Scan for the cell matching the given text and deliver its (x, y) coordinate at center. 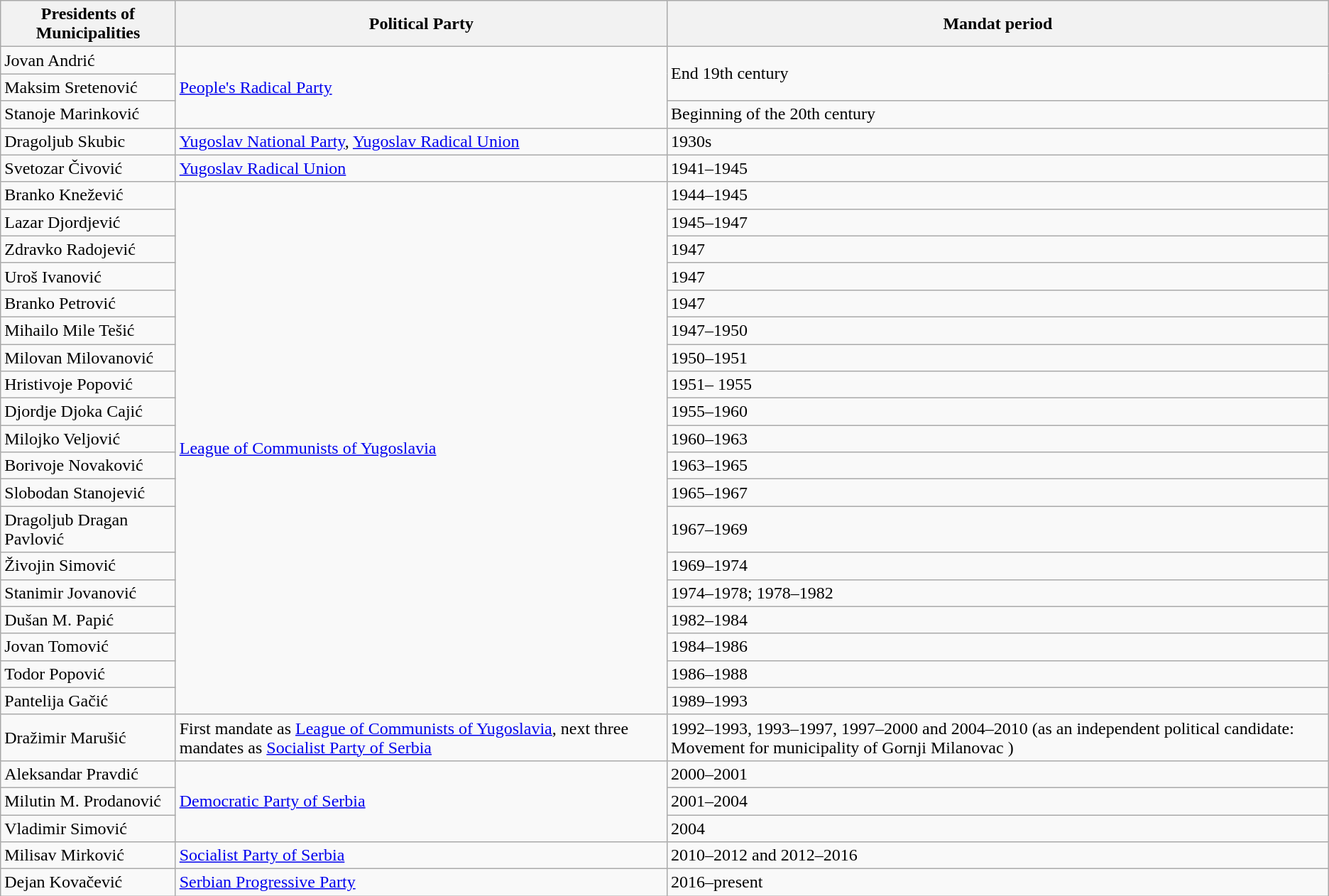
Beginning of the 20th century (998, 114)
First mandate as League of Communists of Yugoslavia, next three mandates as Socialist Party of Serbia (421, 737)
Stanimir Jovanović (88, 593)
Mihailo Mile Tešić (88, 330)
1945–1947 (998, 222)
Djordje Djoka Cajić (88, 412)
1951– 1955 (998, 385)
Socialist Party of Serbia (421, 856)
Hristivoje Popović (88, 385)
1930s (998, 141)
Pantelija Gačić (88, 701)
Branko Petrović (88, 303)
Dušan M. Papić (88, 620)
Dražimir Marušić (88, 737)
Dejan Kovačević (88, 883)
Maksim Sretenović (88, 87)
1963–1965 (998, 466)
Borivoje Novaković (88, 466)
End 19th century (998, 74)
Serbian Progressive Party (421, 883)
1992–1993, 1993–1997, 1997–2000 and 2004–2010 (as an independent political candidate: Movement for municipality of Gornji Milanovac ) (998, 737)
2000–2001 (998, 774)
1950–1951 (998, 357)
1944–1945 (998, 195)
Milovan Milovanović (88, 357)
Todor Popović (88, 674)
Milisav Mirković (88, 856)
1986–1988 (998, 674)
Milojko Veljović (88, 439)
Jovan Tomović (88, 647)
Presidents of Municipalities (88, 24)
1969–1974 (998, 566)
1984–1986 (998, 647)
1955–1960 (998, 412)
Milutin M. Prodanović (88, 801)
League of Communists of Yugoslavia (421, 448)
Democratic Party of Serbia (421, 801)
Slobodan Stanojević (88, 493)
Dragoljub Dragan Pavlović (88, 530)
Political Party (421, 24)
Svetozar Čivović (88, 168)
2001–2004 (998, 801)
Yugoslav National Party, Yugoslav Radical Union (421, 141)
Vladimir Simović (88, 829)
2016–present (998, 883)
Aleksandar Pravdić (88, 774)
1965–1967 (998, 493)
2010–2012 and 2012–2016 (998, 856)
Jovan Andrić (88, 60)
Živojin Simović (88, 566)
Lazar Djordjević (88, 222)
Yugoslav Radical Union (421, 168)
1960–1963 (998, 439)
Uroš Ivanović (88, 276)
Dragoljub Skubic (88, 141)
1941–1945 (998, 168)
1982–1984 (998, 620)
1967–1969 (998, 530)
People's Radical Party (421, 87)
Branko Knežević (88, 195)
Mandat period (998, 24)
1989–1993 (998, 701)
2004 (998, 829)
1974–1978; 1978–1982 (998, 593)
Stanoje Marinković (88, 114)
1947–1950 (998, 330)
Zdravko Radojević (88, 249)
